Search for the cell housing the specified text and yield its [x, y] center coordinate. 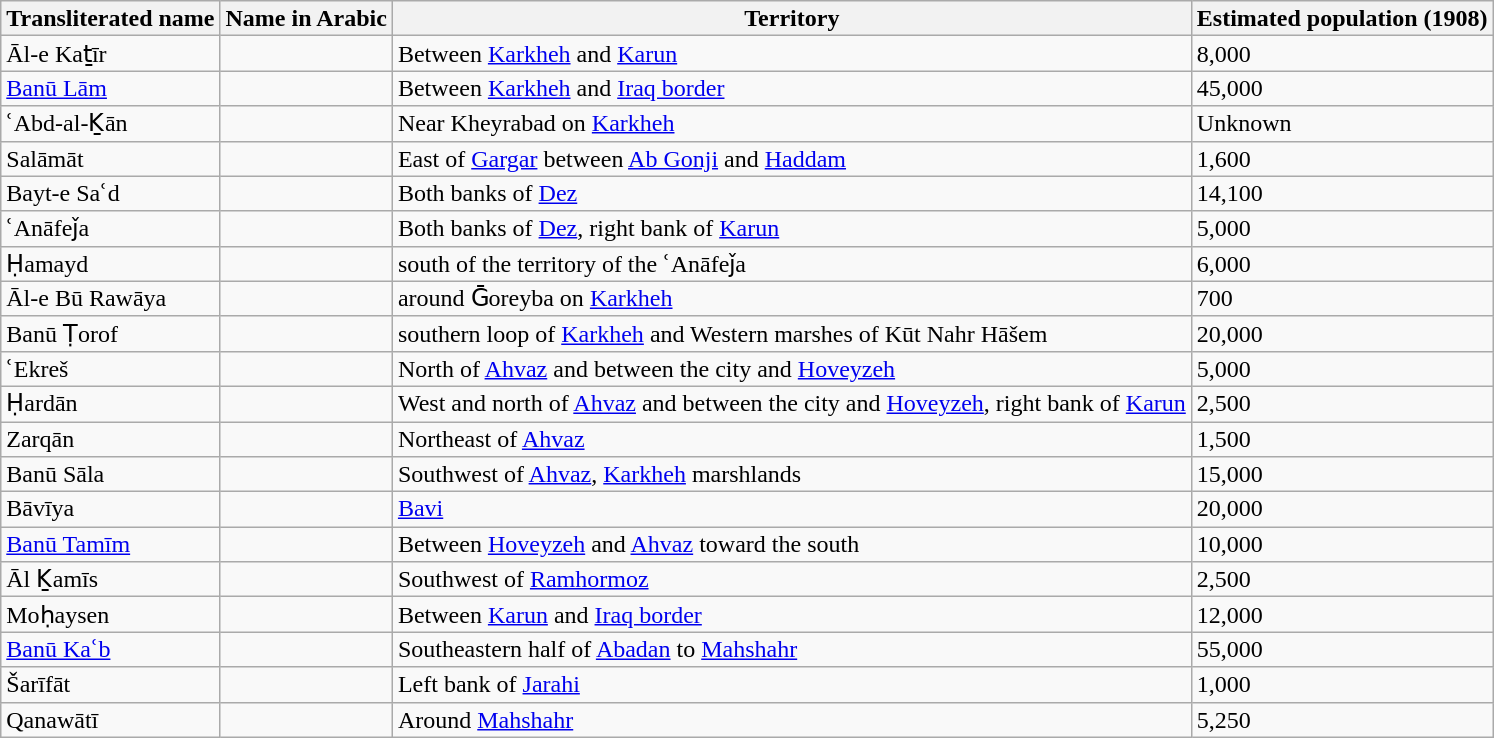
Unknown [1342, 124]
1,600 [1342, 158]
around Ḡoreyba on Karkheh [792, 298]
Northeast of Ahvaz [792, 440]
Salāmāt [110, 158]
Southwest of Ramhormoz [792, 580]
Between Hoveyzeh and Ahvaz toward the south [792, 544]
55,000 [1342, 650]
Between Karkheh and Karun [792, 54]
8,000 [1342, 54]
Zarqān [110, 440]
West and north of Ahvaz and between the city and Hoveyzeh, right bank of Karun [792, 404]
700 [1342, 298]
Ḥamayd [110, 264]
Āl-e Bū Rawāya [110, 298]
Near Kheyrabad on Karkheh [792, 124]
14,100 [1342, 194]
15,000 [1342, 474]
Both banks of Dez, right bank of Karun [792, 228]
Moḥaysen [110, 614]
Āl-e Kaṯīr [110, 54]
Bayt-e Saʿd [110, 194]
1,000 [1342, 684]
ʿAbd-al-Ḵān [110, 124]
Southeastern half of Abadan to Mahshahr [792, 650]
Ḥardān [110, 404]
Transliterated name [110, 18]
10,000 [1342, 544]
Qanawātī [110, 720]
Bāvīya [110, 510]
Territory [792, 18]
East of Gargar between Ab Gonji and Haddam [792, 158]
45,000 [1342, 88]
1,500 [1342, 440]
Around Mahshahr [792, 720]
ʿAnāfeǰa [110, 228]
Banū Sāla [110, 474]
Banū Ṭorof [110, 334]
Bavi [792, 510]
12,000 [1342, 614]
Banū Tamīm [110, 544]
Banū Lām [110, 88]
Southwest of Ahvaz, Karkheh marshlands [792, 474]
Between Karun and Iraq border [792, 614]
Name in Arabic [306, 18]
Šarīfāt [110, 684]
Estimated population (1908) [1342, 18]
ʿEkreš [110, 368]
Āl Ḵamīs [110, 580]
Banū Kaʿb [110, 650]
Left bank of Jarahi [792, 684]
North of Ahvaz and between the city and Hoveyzeh [792, 368]
5,250 [1342, 720]
southern loop of Karkheh and Western marshes of Kūt Nahr Hāšem [792, 334]
Between Karkheh and Iraq border [792, 88]
6,000 [1342, 264]
Both banks of Dez [792, 194]
south of the territory of the ʿAnāfeǰa [792, 264]
